Find where the given text appears and provide that cell's center as [X, Y] coordinate. 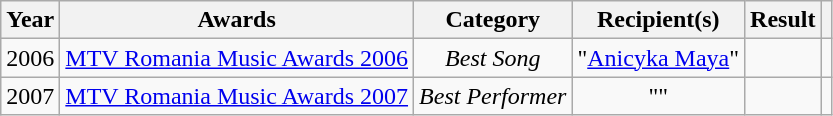
2006 [30, 58]
"Anicyka Maya" [658, 58]
2007 [30, 96]
"" [658, 96]
Best Song [493, 58]
Best Performer [493, 96]
Year [30, 20]
Recipient(s) [658, 20]
Result [783, 20]
MTV Romania Music Awards 2006 [237, 58]
Category [493, 20]
MTV Romania Music Awards 2007 [237, 96]
Awards [237, 20]
